Scan for the cell matching the given text and deliver its [X, Y] coordinate at center. 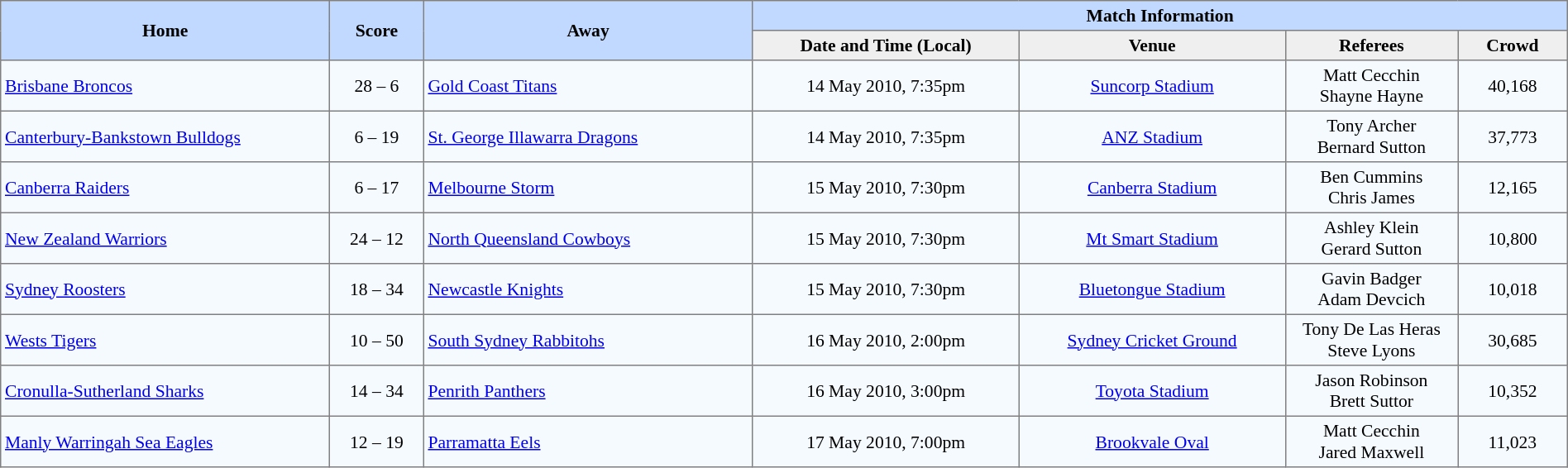
Matt CecchinJared Maxwell [1371, 442]
40,168 [1513, 86]
10,018 [1513, 289]
Venue [1152, 45]
37,773 [1513, 136]
Gavin BadgerAdam Devcich [1371, 289]
Canberra Stadium [1152, 188]
Suncorp Stadium [1152, 86]
Sydney Roosters [165, 289]
10 – 50 [377, 340]
Home [165, 31]
Bluetongue Stadium [1152, 289]
Date and Time (Local) [886, 45]
14 – 34 [377, 391]
12,165 [1513, 188]
Canterbury-Bankstown Bulldogs [165, 136]
North Queensland Cowboys [588, 238]
Mt Smart Stadium [1152, 238]
Score [377, 31]
Referees [1371, 45]
10,352 [1513, 391]
Matt CecchinShayne Hayne [1371, 86]
17 May 2010, 7:00pm [886, 442]
Ben CumminsChris James [1371, 188]
St. George Illawarra Dragons [588, 136]
Match Information [1159, 16]
Newcastle Knights [588, 289]
18 – 34 [377, 289]
Jason RobinsonBrett Suttor [1371, 391]
Brisbane Broncos [165, 86]
Wests Tigers [165, 340]
Penrith Panthers [588, 391]
Gold Coast Titans [588, 86]
Melbourne Storm [588, 188]
Ashley KleinGerard Sutton [1371, 238]
11,023 [1513, 442]
24 – 12 [377, 238]
Cronulla-Sutherland Sharks [165, 391]
6 – 17 [377, 188]
Manly Warringah Sea Eagles [165, 442]
Toyota Stadium [1152, 391]
Away [588, 31]
South Sydney Rabbitohs [588, 340]
16 May 2010, 3:00pm [886, 391]
10,800 [1513, 238]
ANZ Stadium [1152, 136]
Crowd [1513, 45]
28 – 6 [377, 86]
Tony De Las HerasSteve Lyons [1371, 340]
12 – 19 [377, 442]
New Zealand Warriors [165, 238]
Tony ArcherBernard Sutton [1371, 136]
16 May 2010, 2:00pm [886, 340]
6 – 19 [377, 136]
Brookvale Oval [1152, 442]
Sydney Cricket Ground [1152, 340]
30,685 [1513, 340]
Parramatta Eels [588, 442]
Canberra Raiders [165, 188]
